Return the [x, y] coordinate for the center point of the cell that contains the specified text.  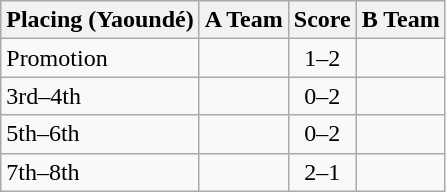
5th–6th [100, 134]
Placing (Yaoundé) [100, 20]
1–2 [322, 58]
7th–8th [100, 172]
3rd–4th [100, 96]
Score [322, 20]
A Team [244, 20]
2–1 [322, 172]
Promotion [100, 58]
B Team [400, 20]
